Scan for the cell matching the given text and deliver its (X, Y) coordinate at center. 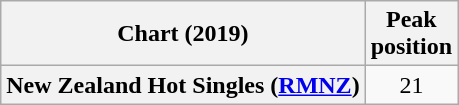
21 (411, 85)
Peakposition (411, 34)
New Zealand Hot Singles (RMNZ) (183, 85)
Chart (2019) (183, 34)
